Scan for the cell matching the given text and deliver its [X, Y] coordinate at center. 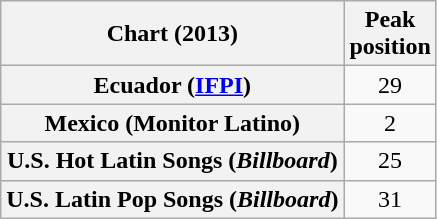
29 [390, 85]
Mexico (Monitor Latino) [172, 123]
Peakposition [390, 34]
31 [390, 199]
25 [390, 161]
U.S. Hot Latin Songs (Billboard) [172, 161]
Chart (2013) [172, 34]
Ecuador (IFPI) [172, 85]
2 [390, 123]
U.S. Latin Pop Songs (Billboard) [172, 199]
